Search for the cell housing the specified text and yield its [X, Y] center coordinate. 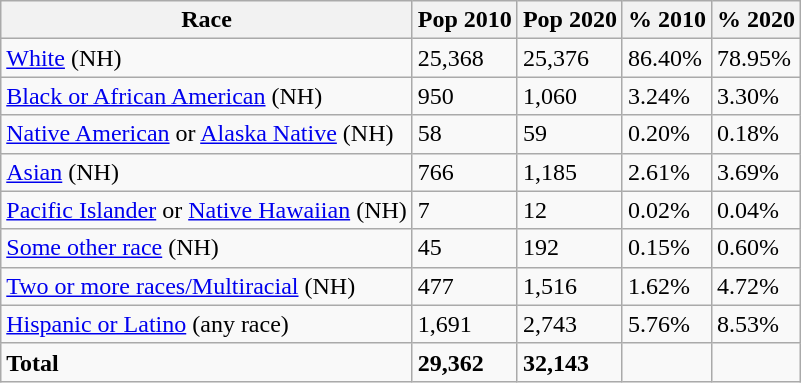
Race [207, 20]
0.15% [666, 248]
0.04% [756, 210]
25,368 [464, 58]
Black or African American (NH) [207, 96]
3.24% [666, 96]
950 [464, 96]
% 2020 [756, 20]
Pop 2010 [464, 20]
Hispanic or Latino (any race) [207, 324]
5.76% [666, 324]
32,143 [570, 362]
7 [464, 210]
2.61% [666, 172]
Native American or Alaska Native (NH) [207, 134]
59 [570, 134]
3.30% [756, 96]
Some other race (NH) [207, 248]
White (NH) [207, 58]
0.60% [756, 248]
Total [207, 362]
3.69% [756, 172]
12 [570, 210]
86.40% [666, 58]
1,691 [464, 324]
Pacific Islander or Native Hawaiian (NH) [207, 210]
4.72% [756, 286]
45 [464, 248]
1,516 [570, 286]
8.53% [756, 324]
0.18% [756, 134]
192 [570, 248]
25,376 [570, 58]
2,743 [570, 324]
477 [464, 286]
78.95% [756, 58]
0.20% [666, 134]
Two or more races/Multiracial (NH) [207, 286]
766 [464, 172]
1,060 [570, 96]
1.62% [666, 286]
0.02% [666, 210]
Pop 2020 [570, 20]
29,362 [464, 362]
Asian (NH) [207, 172]
1,185 [570, 172]
58 [464, 134]
% 2010 [666, 20]
